Pinpoint the cell where the given text exists, returning its [X, Y] midpoint coordinate. 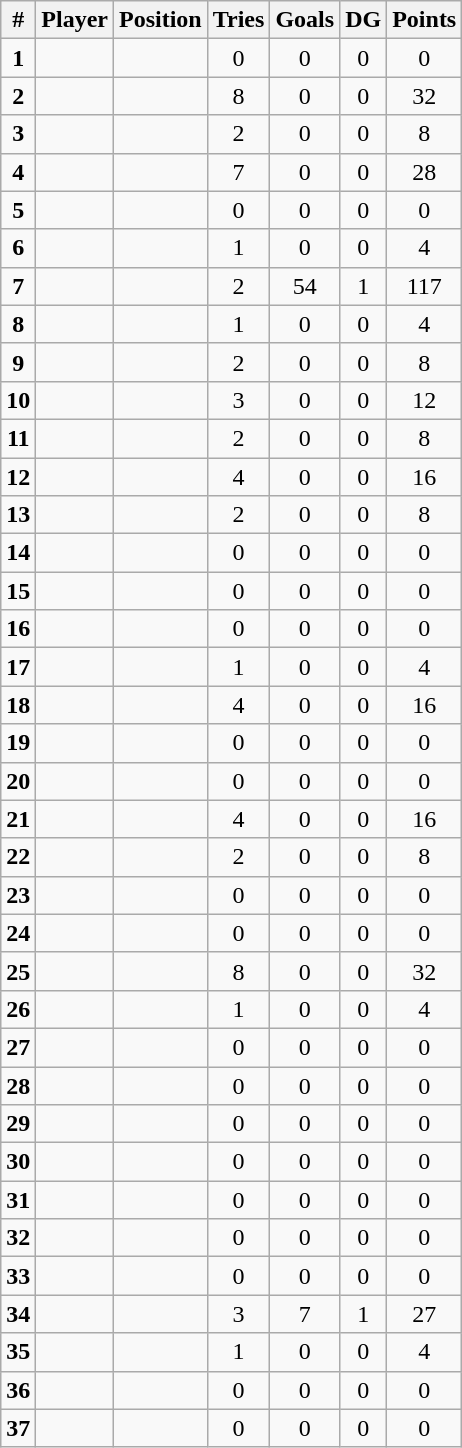
22 [18, 857]
21 [18, 819]
Player [75, 20]
30 [18, 1162]
15 [18, 591]
Position [161, 20]
54 [305, 286]
10 [18, 400]
9 [18, 362]
19 [18, 743]
# [18, 20]
5 [18, 210]
34 [18, 1314]
Goals [305, 20]
17 [18, 667]
Points [424, 20]
117 [424, 286]
20 [18, 781]
26 [18, 1009]
36 [18, 1390]
DG [364, 20]
25 [18, 971]
11 [18, 438]
6 [18, 248]
24 [18, 933]
13 [18, 515]
Tries [238, 20]
14 [18, 553]
18 [18, 705]
33 [18, 1276]
31 [18, 1200]
35 [18, 1352]
37 [18, 1428]
23 [18, 895]
29 [18, 1124]
